Find where the given text appears and provide that cell's center as (X, Y) coordinate. 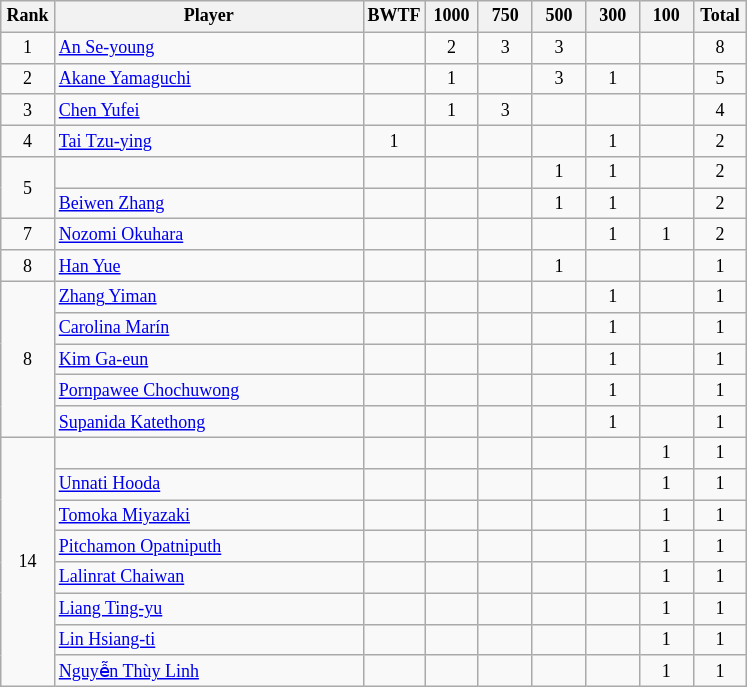
1000 (452, 16)
Zhang Yiman (208, 296)
300 (613, 16)
An Se-young (208, 48)
Rank (28, 16)
100 (666, 16)
7 (28, 234)
Pitchamon Opatniputh (208, 546)
500 (559, 16)
Player (208, 16)
Supanida Katethong (208, 422)
BWTF (394, 16)
Lin Hsiang-ti (208, 640)
Nozomi Okuhara (208, 234)
Total (720, 16)
Chen Yufei (208, 110)
14 (28, 562)
Liang Ting-yu (208, 608)
Kim Ga-eun (208, 360)
Pornpawee Chochuwong (208, 390)
Nguyễn Thùy Linh (208, 670)
Tomoka Miyazaki (208, 516)
Han Yue (208, 266)
Beiwen Zhang (208, 204)
Unnati Hooda (208, 484)
Carolina Marín (208, 328)
750 (505, 16)
Akane Yamaguchi (208, 78)
Lalinrat Chaiwan (208, 578)
Tai Tzu-ying (208, 140)
